For the text-containing cell, return its midpoint in (X, Y) coordinate format. 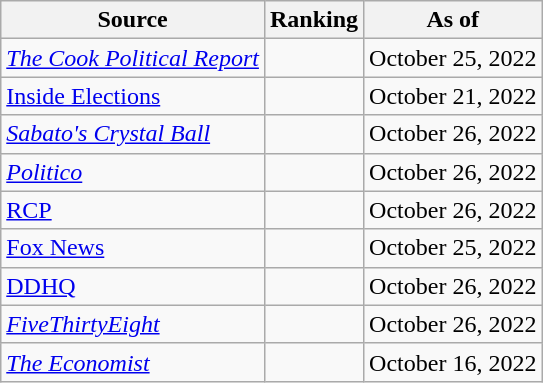
Inside Elections (133, 96)
DDHQ (133, 286)
FiveThirtyEight (133, 324)
October 16, 2022 (453, 362)
Source (133, 20)
Fox News (133, 248)
Sabato's Crystal Ball (133, 134)
As of (453, 20)
Ranking (314, 20)
October 21, 2022 (453, 96)
The Economist (133, 362)
Politico (133, 172)
RCP (133, 210)
The Cook Political Report (133, 58)
